Locate the cell with the specified text and output its [X, Y] center coordinate. 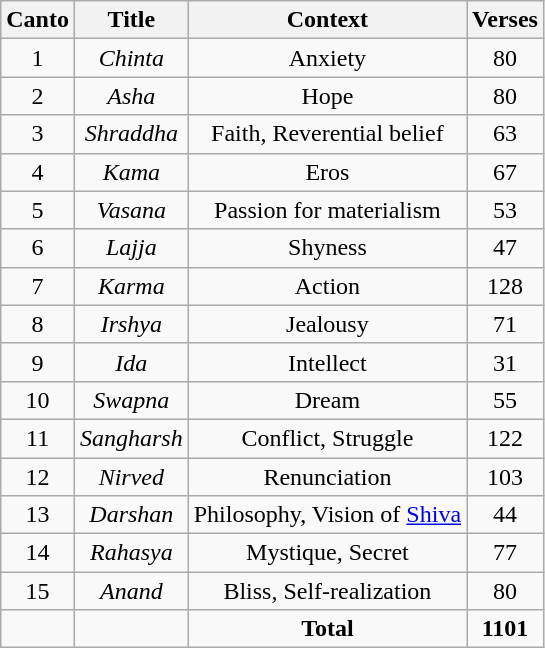
Vasana [131, 210]
13 [38, 515]
Bliss, Self-realization [327, 591]
Swapna [131, 400]
Shraddha [131, 134]
12 [38, 477]
Anxiety [327, 58]
122 [506, 438]
Lajja [131, 248]
10 [38, 400]
3 [38, 134]
71 [506, 324]
7 [38, 286]
Verses [506, 20]
Rahasya [131, 553]
Asha [131, 96]
Total [327, 629]
55 [506, 400]
63 [506, 134]
5 [38, 210]
6 [38, 248]
Title [131, 20]
Mystique, Secret [327, 553]
Eros [327, 172]
77 [506, 553]
44 [506, 515]
11 [38, 438]
Nirved [131, 477]
Dream [327, 400]
Action [327, 286]
Intellect [327, 362]
128 [506, 286]
1 [38, 58]
Conflict, Struggle [327, 438]
31 [506, 362]
Philosophy, Vision of Shiva [327, 515]
Context [327, 20]
67 [506, 172]
1101 [506, 629]
Chinta [131, 58]
2 [38, 96]
Sangharsh [131, 438]
Kama [131, 172]
Anand [131, 591]
Canto [38, 20]
Jealousy [327, 324]
Hope [327, 96]
15 [38, 591]
103 [506, 477]
53 [506, 210]
9 [38, 362]
8 [38, 324]
Passion for materialism [327, 210]
Shyness [327, 248]
Ida [131, 362]
14 [38, 553]
Renunciation [327, 477]
4 [38, 172]
Darshan [131, 515]
47 [506, 248]
Faith, Reverential belief [327, 134]
Irshya [131, 324]
Karma [131, 286]
